Locate the cell with the specified text and output its [x, y] center coordinate. 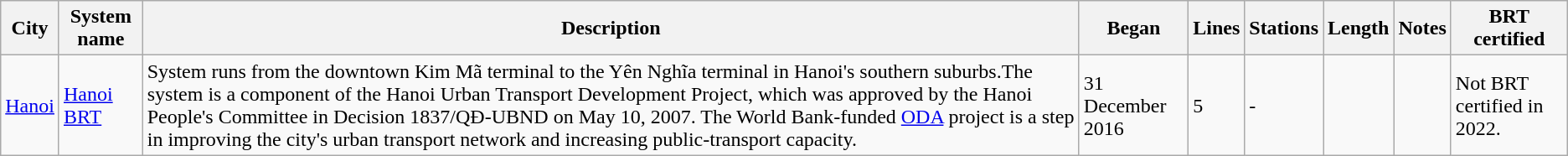
City [30, 29]
Length [1359, 29]
31 December 2016 [1133, 106]
5 [1216, 106]
System name [101, 29]
Hanoi BRT [101, 106]
Hanoi [30, 106]
Description [611, 29]
Lines [1216, 29]
Notes [1422, 29]
Began [1133, 29]
- [1284, 106]
Not BRT certified in 2022. [1509, 106]
BRT certified [1509, 29]
Stations [1284, 29]
